Search for the cell housing the specified text and yield its (x, y) center coordinate. 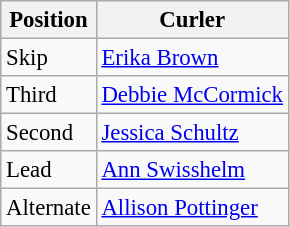
Position (48, 20)
Second (48, 133)
Alternate (48, 208)
Allison Pottinger (192, 208)
Ann Swisshelm (192, 170)
Jessica Schultz (192, 133)
Lead (48, 170)
Erika Brown (192, 58)
Skip (48, 58)
Curler (192, 20)
Debbie McCormick (192, 95)
Third (48, 95)
